Return the (X, Y) coordinate for the center point of the cell that contains the specified text.  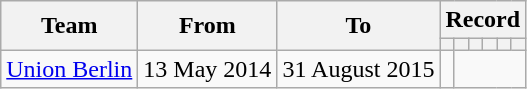
To (358, 26)
31 August 2015 (358, 69)
Team (70, 26)
Union Berlin (70, 69)
Record (483, 20)
From (208, 26)
13 May 2014 (208, 69)
